Identify which cell holds the provided text, then report its (x, y) central coordinate. 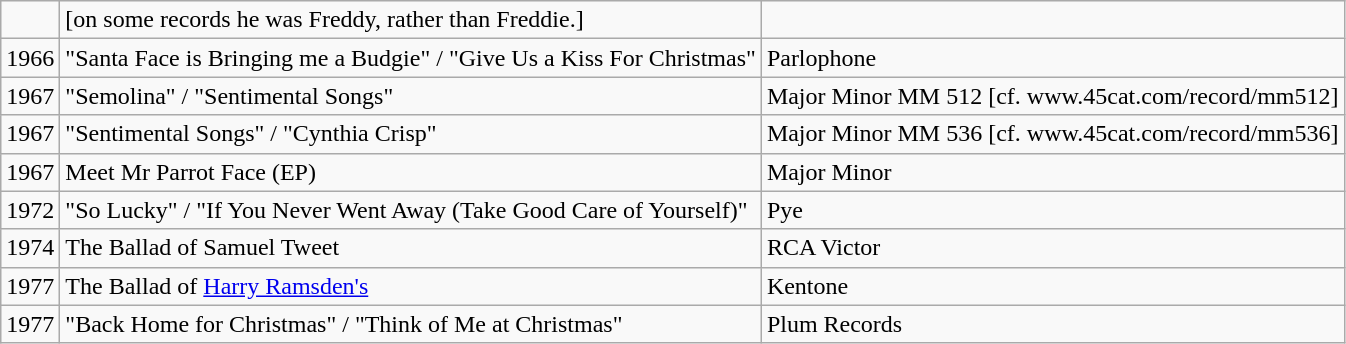
1966 (30, 58)
Kentone (1052, 286)
"Semolina" / "Sentimental Songs" (411, 96)
[on some records he was Freddy, rather than Freddie.] (411, 20)
The Ballad of Harry Ramsden's (411, 286)
"Back Home for Christmas" / "Think of Me at Christmas" (411, 324)
Parlophone (1052, 58)
"So Lucky" / "If You Never Went Away (Take Good Care of Yourself)" (411, 210)
1972 (30, 210)
Major Minor MM 536 [cf. www.45cat.com/record/mm536] (1052, 134)
RCA Victor (1052, 248)
"Sentimental Songs" / "Cynthia Crisp" (411, 134)
The Ballad of Samuel Tweet (411, 248)
Major Minor MM 512 [cf. www.45cat.com/record/mm512] (1052, 96)
1974 (30, 248)
"Santa Face is Bringing me a Budgie" / "Give Us a Kiss For Christmas" (411, 58)
Pye (1052, 210)
Plum Records (1052, 324)
Meet Mr Parrot Face (EP) (411, 172)
Major Minor (1052, 172)
